Extract the [x, y] coordinate from the center of the cell holding the provided text.  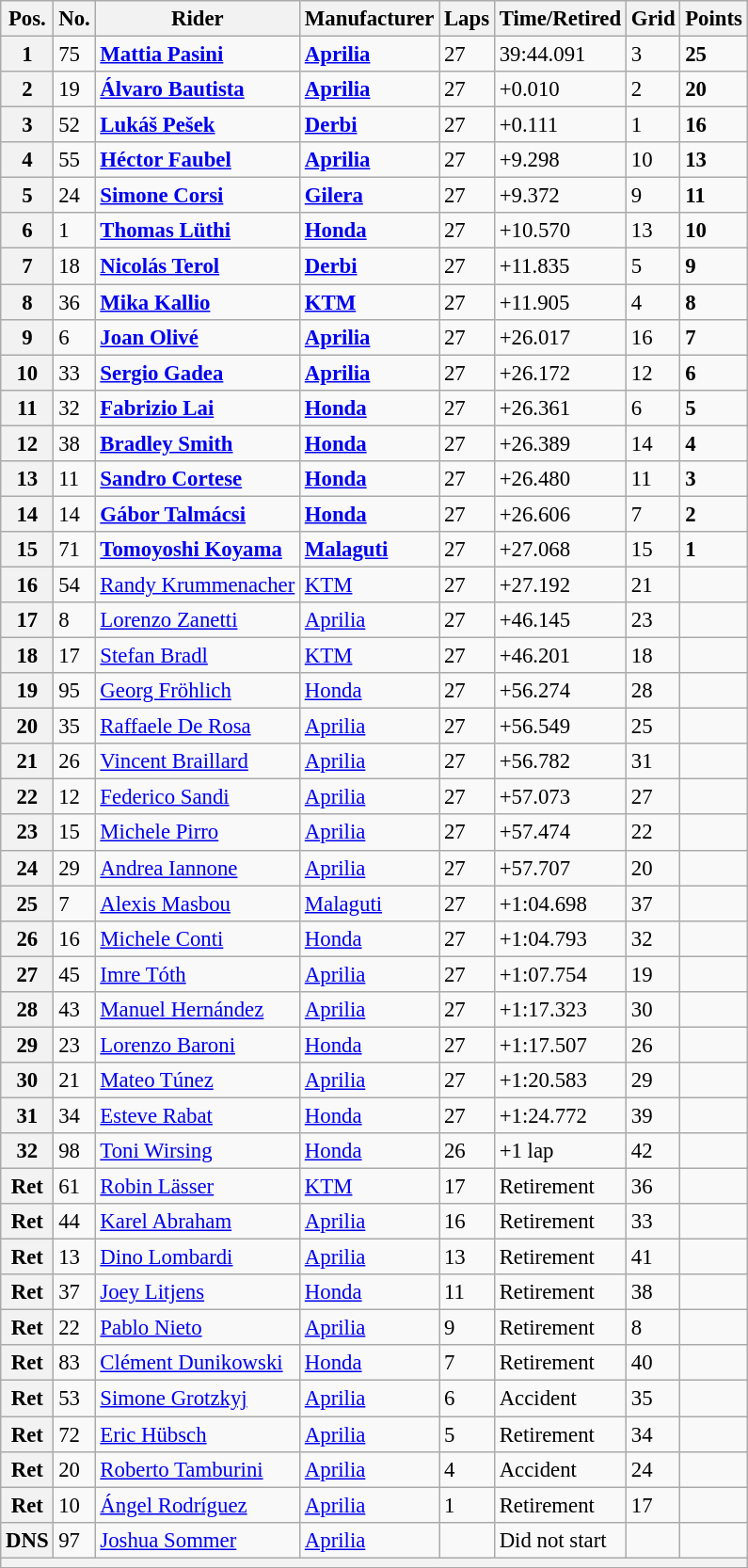
Fabrizio Lai [198, 408]
Michele Pirro [198, 833]
+46.201 [560, 656]
+11.905 [560, 302]
Laps [467, 19]
Clément Dunikowski [198, 1364]
Georg Fröhlich [198, 691]
53 [74, 1399]
+26.389 [560, 443]
Did not start [560, 1540]
Ángel Rodríguez [198, 1505]
Joey Litjens [198, 1292]
Eric Hübsch [198, 1434]
Randy Krummenacher [198, 584]
+1:17.323 [560, 1010]
Simone Corsi [198, 196]
+9.298 [560, 160]
Lukáš Pešek [198, 125]
Alexis Masbou [198, 904]
Robin Lässer [198, 1187]
Tomoyoshi Koyama [198, 550]
75 [74, 55]
Mateo Túnez [198, 1080]
95 [74, 691]
Toni Wirsing [198, 1151]
+26.606 [560, 514]
43 [74, 1010]
Time/Retired [560, 19]
Lorenzo Baroni [198, 1045]
Sandro Cortese [198, 479]
Raffaele De Rosa [198, 727]
Roberto Tamburini [198, 1469]
Gilera [370, 196]
54 [74, 584]
44 [74, 1222]
Nicolás Terol [198, 266]
Joan Olivé [198, 337]
Mattia Pasini [198, 55]
42 [653, 1151]
61 [74, 1187]
Pos. [27, 19]
+11.835 [560, 266]
98 [74, 1151]
+26.017 [560, 337]
71 [74, 550]
83 [74, 1364]
Esteve Rabat [198, 1115]
97 [74, 1540]
+1:04.793 [560, 938]
Gábor Talmácsi [198, 514]
Andrea Iannone [198, 868]
39:44.091 [560, 55]
Manuel Hernández [198, 1010]
Sergio Gadea [198, 373]
Rider [198, 19]
+0.010 [560, 89]
+57.707 [560, 868]
+26.480 [560, 479]
Imre Tóth [198, 974]
+27.068 [560, 550]
Álvaro Bautista [198, 89]
+1:20.583 [560, 1080]
+1:04.698 [560, 904]
+57.474 [560, 833]
+46.145 [560, 620]
Federico Sandi [198, 797]
39 [653, 1115]
+1:17.507 [560, 1045]
+56.274 [560, 691]
+57.073 [560, 797]
No. [74, 19]
52 [74, 125]
41 [653, 1257]
Grid [653, 19]
+26.361 [560, 408]
Thomas Lüthi [198, 231]
+1:07.754 [560, 974]
+0.111 [560, 125]
Bradley Smith [198, 443]
Simone Grotzkyj [198, 1399]
Dino Lombardi [198, 1257]
+9.372 [560, 196]
55 [74, 160]
+10.570 [560, 231]
72 [74, 1434]
+1:24.772 [560, 1115]
Manufacturer [370, 19]
Héctor Faubel [198, 160]
DNS [27, 1540]
Mika Kallio [198, 302]
Stefan Bradl [198, 656]
Pablo Nieto [198, 1328]
45 [74, 974]
+1 lap [560, 1151]
40 [653, 1364]
Vincent Braillard [198, 761]
+26.172 [560, 373]
+56.549 [560, 727]
+27.192 [560, 584]
+56.782 [560, 761]
Karel Abraham [198, 1222]
Points [713, 19]
Michele Conti [198, 938]
Joshua Sommer [198, 1540]
Lorenzo Zanetti [198, 620]
